Provide the [x, y] coordinate of the cell's center where the given text is located.  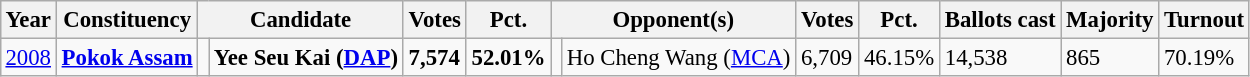
Constituency [127, 20]
Candidate [300, 20]
Opponent(s) [674, 20]
Yee Seu Kai (DAP) [306, 57]
7,574 [434, 57]
52.01% [508, 57]
Turnout [1204, 20]
14,538 [1000, 57]
865 [1110, 57]
2008 [28, 57]
46.15% [900, 57]
70.19% [1204, 57]
Year [28, 20]
Pokok Assam [127, 57]
Ho Cheng Wang (MCA) [678, 57]
Ballots cast [1000, 20]
Majority [1110, 20]
6,709 [828, 57]
